Extract the [x, y] coordinate from the center of the cell holding the provided text.  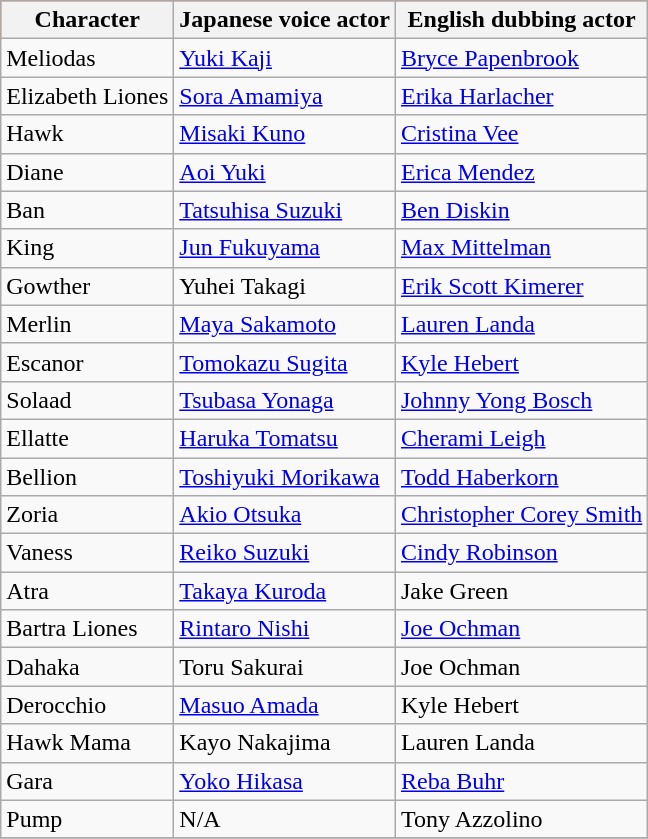
Johnny Yong Bosch [521, 400]
Bartra Liones [88, 629]
Tsubasa Yonaga [285, 400]
Jun Fukuyama [285, 248]
Reiko Suzuki [285, 553]
Erik Scott Kimerer [521, 286]
Misaki Kuno [285, 134]
Christopher Corey Smith [521, 515]
Tony Azzolino [521, 819]
King [88, 248]
Dahaka [88, 667]
Bryce Papenbrook [521, 58]
Toru Sakurai [285, 667]
Diane [88, 172]
Cindy Robinson [521, 553]
Hawk Mama [88, 743]
Erika Harlacher [521, 96]
Escanor [88, 362]
Reba Buhr [521, 781]
Erica Mendez [521, 172]
Maya Sakamoto [285, 324]
Atra [88, 591]
English dubbing actor [521, 20]
Max Mittelman [521, 248]
Rintaro Nishi [285, 629]
Tomokazu Sugita [285, 362]
N/A [285, 819]
Akio Otsuka [285, 515]
Yoko Hikasa [285, 781]
Zoria [88, 515]
Takaya Kuroda [285, 591]
Vaness [88, 553]
Ben Diskin [521, 210]
Gara [88, 781]
Cherami Leigh [521, 438]
Jake Green [521, 591]
Elizabeth Liones [88, 96]
Ellatte [88, 438]
Haruka Tomatsu [285, 438]
Masuo Amada [285, 705]
Ban [88, 210]
Hawk [88, 134]
Derocchio [88, 705]
Yuhei Takagi [285, 286]
Meliodas [88, 58]
Merlin [88, 324]
Tatsuhisa Suzuki [285, 210]
Bellion [88, 477]
Todd Haberkorn [521, 477]
Yuki Kaji [285, 58]
Toshiyuki Morikawa [285, 477]
Cristina Vee [521, 134]
Solaad [88, 400]
Pump [88, 819]
Aoi Yuki [285, 172]
Japanese voice actor [285, 20]
Gowther [88, 286]
Kayo Nakajima [285, 743]
Sora Amamiya [285, 96]
Character [88, 20]
